Output the (x, y) coordinate of the center of the cell containing the given text.  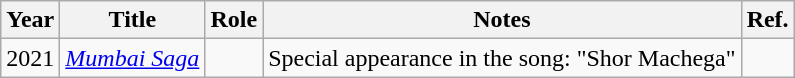
Mumbai Saga (132, 58)
Notes (502, 20)
Year (30, 20)
Title (132, 20)
Ref. (768, 20)
Special appearance in the song: "Shor Machega" (502, 58)
Role (234, 20)
2021 (30, 58)
